Detect which cell encompasses the target text, then output its (x, y) center coordinate. 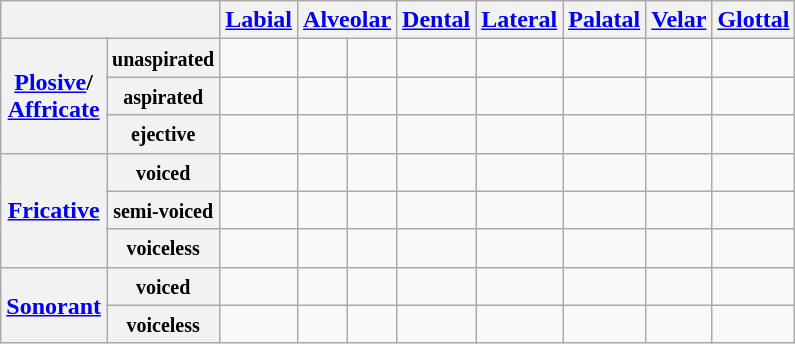
Dental (436, 20)
Fricative (54, 210)
Velar (679, 20)
Glottal (754, 20)
unaspirated (162, 58)
semi-voiced (162, 210)
Palatal (604, 20)
aspirated (162, 96)
ejective (162, 134)
Alveolar (348, 20)
Labial (259, 20)
Plosive/Affricate (54, 96)
Lateral (520, 20)
Sonorant (54, 305)
